For the text-containing cell, return its midpoint in (x, y) coordinate format. 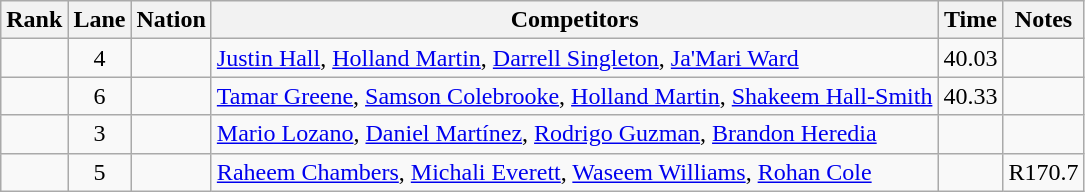
Rank (34, 20)
Lane (100, 20)
6 (100, 96)
Notes (1044, 20)
R170.7 (1044, 172)
40.33 (970, 96)
5 (100, 172)
Competitors (574, 20)
Nation (171, 20)
Raheem Chambers, Michali Everett, Waseem Williams, Rohan Cole (574, 172)
Mario Lozano, Daniel Martínez, Rodrigo Guzman, Brandon Heredia (574, 134)
Justin Hall, Holland Martin, Darrell Singleton, Ja'Mari Ward (574, 58)
3 (100, 134)
Time (970, 20)
Tamar Greene, Samson Colebrooke, Holland Martin, Shakeem Hall-Smith (574, 96)
4 (100, 58)
40.03 (970, 58)
